Provide the (x, y) coordinate of the cell's center where the given text is located.  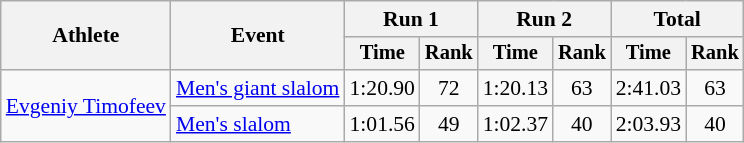
72 (449, 88)
2:41.03 (648, 88)
1:20.90 (382, 88)
Men's slalom (258, 124)
Run 1 (410, 19)
49 (449, 124)
1:20.13 (516, 88)
2:03.93 (648, 124)
1:02.37 (516, 124)
1:01.56 (382, 124)
Men's giant slalom (258, 88)
Evgeniy Timofeev (86, 106)
Athlete (86, 36)
Run 2 (544, 19)
Event (258, 36)
Total (678, 19)
